Capture the cell that displays the provided text and extract its [x, y] central coordinate. 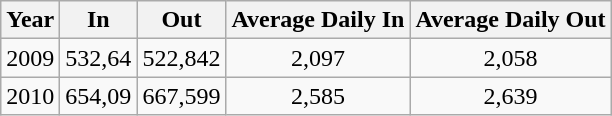
2,058 [510, 58]
2010 [30, 96]
654,09 [98, 96]
2,097 [318, 58]
2009 [30, 58]
In [98, 20]
532,64 [98, 58]
2,639 [510, 96]
Average Daily Out [510, 20]
Average Daily In [318, 20]
Out [182, 20]
522,842 [182, 58]
667,599 [182, 96]
2,585 [318, 96]
Year [30, 20]
